Provide the (X, Y) coordinate of the cell's center where the given text is located.  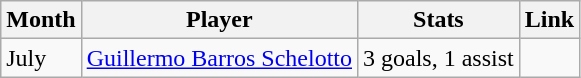
3 goals, 1 assist (439, 58)
Stats (439, 20)
July (41, 58)
Player (219, 20)
Guillermo Barros Schelotto (219, 58)
Month (41, 20)
Link (549, 20)
